For the text-containing cell, return its midpoint in [X, Y] coordinate format. 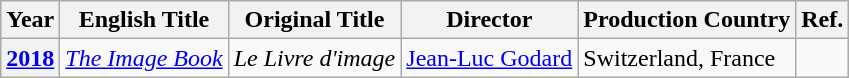
Switzerland, France [687, 58]
Original Title [314, 20]
The Image Book [144, 58]
English Title [144, 20]
Ref. [822, 20]
Director [490, 20]
Production Country [687, 20]
Le Livre d'image [314, 58]
Jean-Luc Godard [490, 58]
Year [30, 20]
2018 [30, 58]
